Search for the cell housing the specified text and yield its [x, y] center coordinate. 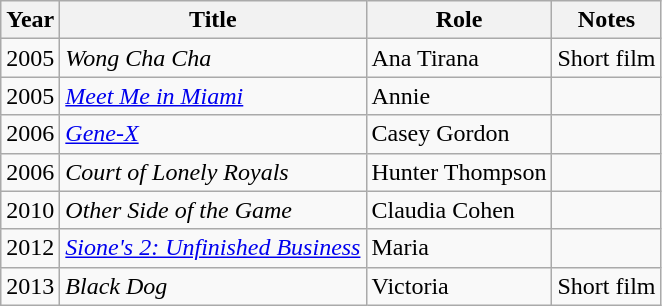
Year [30, 20]
Victoria [459, 286]
Meet Me in Miami [213, 96]
2010 [30, 210]
Black Dog [213, 286]
Annie [459, 96]
Title [213, 20]
Other Side of the Game [213, 210]
2012 [30, 248]
Court of Lonely Royals [213, 172]
Gene-X [213, 134]
2013 [30, 286]
Wong Cha Cha [213, 58]
Role [459, 20]
Hunter Thompson [459, 172]
Casey Gordon [459, 134]
Ana Tirana [459, 58]
Claudia Cohen [459, 210]
Maria [459, 248]
Notes [606, 20]
Sione's 2: Unfinished Business [213, 248]
